From the cell containing the given text, extract its center point as [X, Y] coordinate. 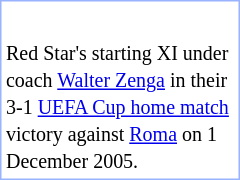
Red Star's starting XI under coach Walter Zenga in their 3-1 UEFA Cup home match victory against Roma on 1 December 2005. [120, 107]
